Scan for the cell matching the given text and deliver its (x, y) coordinate at center. 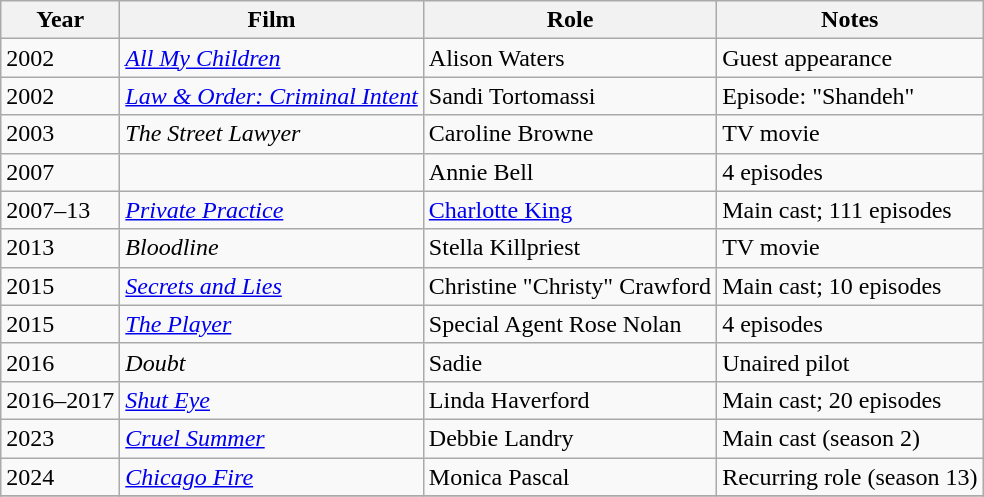
2007–13 (60, 210)
Charlotte King (570, 210)
2024 (60, 477)
Role (570, 20)
Debbie Landry (570, 438)
The Player (272, 324)
Main cast; 111 episodes (850, 210)
Monica Pascal (570, 477)
Episode: "Shandeh" (850, 96)
Shut Eye (272, 400)
Main cast; 20 episodes (850, 400)
Guest appearance (850, 58)
Chicago Fire (272, 477)
Recurring role (season 13) (850, 477)
Unaired pilot (850, 362)
Private Practice (272, 210)
2003 (60, 134)
Year (60, 20)
Main cast (season 2) (850, 438)
Doubt (272, 362)
Annie Bell (570, 172)
All My Children (272, 58)
Alison Waters (570, 58)
Sandi Tortomassi (570, 96)
Stella Killpriest (570, 248)
2016–2017 (60, 400)
2013 (60, 248)
Special Agent Rose Nolan (570, 324)
2016 (60, 362)
Caroline Browne (570, 134)
2007 (60, 172)
Main cast; 10 episodes (850, 286)
Sadie (570, 362)
Bloodline (272, 248)
Film (272, 20)
Cruel Summer (272, 438)
Law & Order: Criminal Intent (272, 96)
Notes (850, 20)
The Street Lawyer (272, 134)
Christine "Christy" Crawford (570, 286)
Secrets and Lies (272, 286)
2023 (60, 438)
Linda Haverford (570, 400)
